Provide the (X, Y) coordinate of the cell's center where the given text is located.  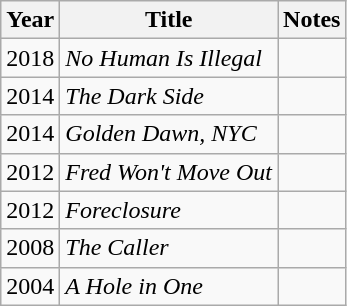
2008 (30, 248)
Golden Dawn, NYC (169, 134)
A Hole in One (169, 286)
Year (30, 20)
Fred Won't Move Out (169, 172)
The Dark Side (169, 96)
Notes (312, 20)
2018 (30, 58)
No Human Is Illegal (169, 58)
Title (169, 20)
2004 (30, 286)
Foreclosure (169, 210)
The Caller (169, 248)
